Return the (X, Y) coordinate for the center point of the cell that contains the specified text.  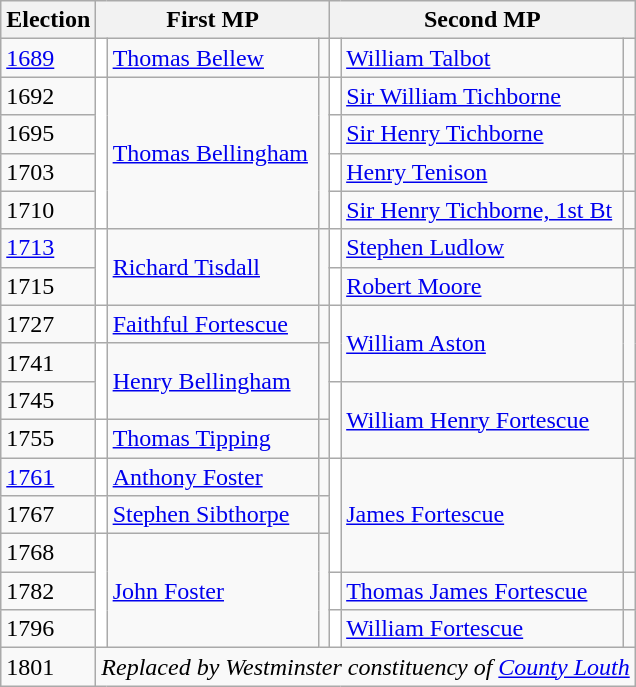
1767 (48, 515)
1768 (48, 553)
1782 (48, 591)
William Aston (482, 343)
Stephen Ludlow (482, 248)
1713 (48, 248)
William Fortescue (482, 629)
1727 (48, 324)
Robert Moore (482, 286)
1745 (48, 400)
Henry Bellingham (212, 381)
1796 (48, 629)
Thomas Tipping (212, 438)
Henry Tenison (482, 172)
1801 (48, 667)
Thomas Bellew (212, 58)
Faithful Fortescue (212, 324)
Richard Tisdall (212, 267)
Sir Henry Tichborne, 1st Bt (482, 210)
Election (48, 20)
Second MP (482, 20)
Thomas James Fortescue (482, 591)
William Talbot (482, 58)
Replaced by Westminster constituency of County Louth (366, 667)
1689 (48, 58)
1703 (48, 172)
First MP (213, 20)
1695 (48, 134)
1715 (48, 286)
1692 (48, 96)
Stephen Sibthorpe (212, 515)
1710 (48, 210)
1761 (48, 477)
Sir William Tichborne (482, 96)
1741 (48, 362)
John Foster (212, 591)
Thomas Bellingham (212, 153)
1755 (48, 438)
James Fortescue (482, 515)
Anthony Foster (212, 477)
Sir Henry Tichborne (482, 134)
William Henry Fortescue (482, 419)
